Identify which cell holds the provided text, then report its [X, Y] central coordinate. 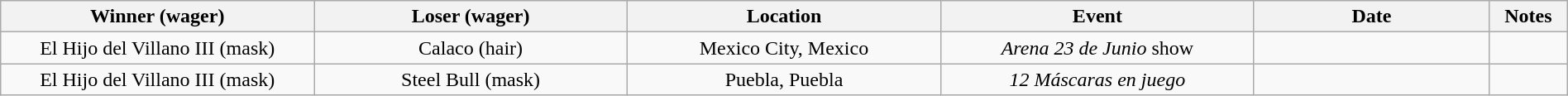
Mexico City, Mexico [784, 48]
Arena 23 de Junio show [1097, 48]
Notes [1528, 17]
Puebla, Puebla [784, 79]
Loser (wager) [471, 17]
Calaco (hair) [471, 48]
Winner (wager) [157, 17]
Steel Bull (mask) [471, 79]
Event [1097, 17]
Location [784, 17]
12 Máscaras en juego [1097, 79]
Date [1371, 17]
